Return the [X, Y] coordinate for the center point of the cell that contains the specified text.  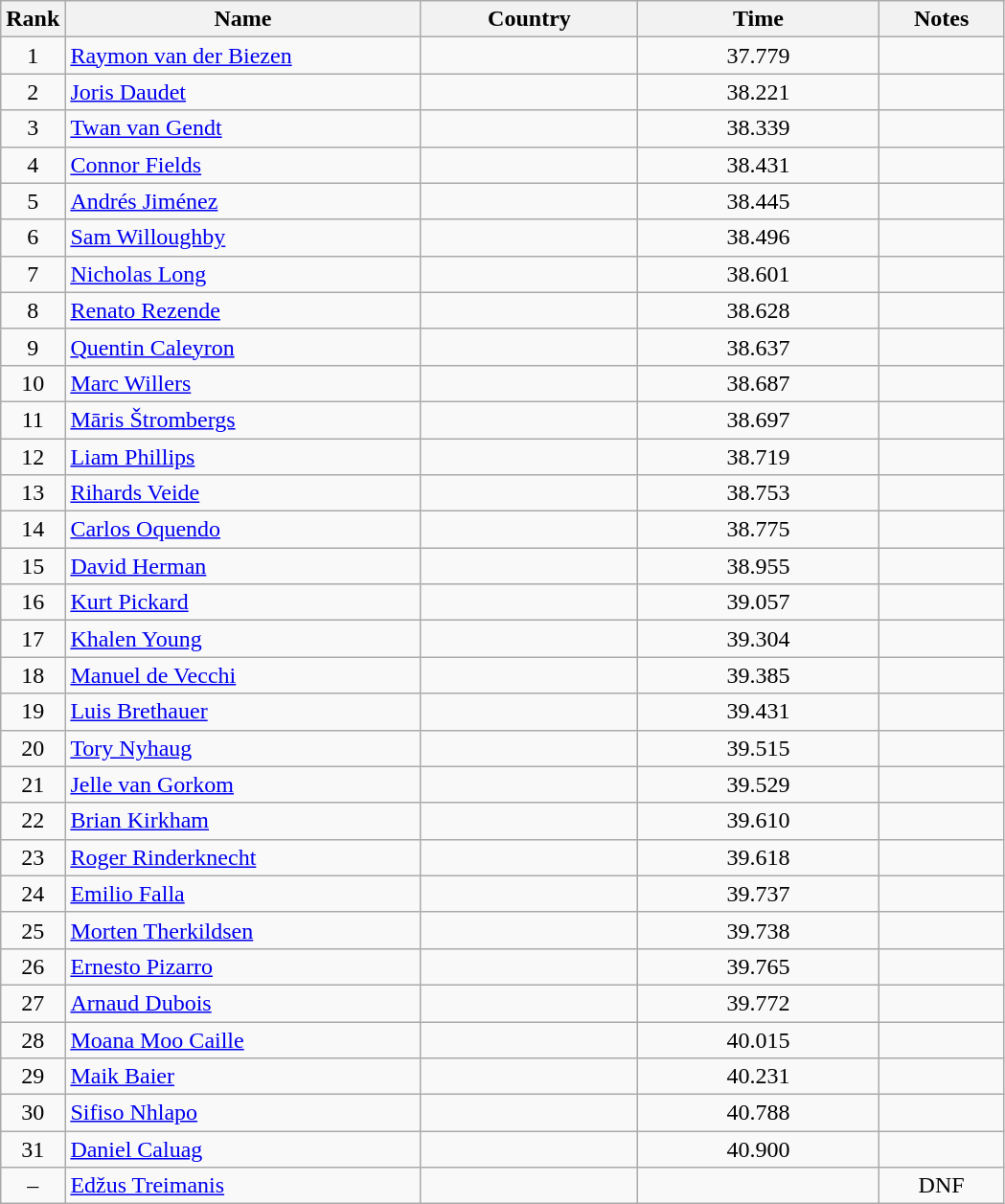
39.304 [759, 639]
Emilio Falla [243, 894]
Sam Willoughby [243, 238]
Daniel Caluag [243, 1149]
39.737 [759, 894]
Rihards Veide [243, 493]
Renato Rezende [243, 310]
Maik Baier [243, 1077]
27 [33, 1003]
Edžus Treimanis [243, 1186]
Tory Nyhaug [243, 748]
Māris Štrombergs [243, 420]
Andrés Jiménez [243, 201]
Time [759, 19]
DNF [941, 1186]
Quentin Caleyron [243, 347]
8 [33, 310]
Country [529, 19]
6 [33, 238]
39.057 [759, 602]
40.231 [759, 1077]
Ernesto Pizarro [243, 966]
Name [243, 19]
40.788 [759, 1113]
Khalen Young [243, 639]
23 [33, 857]
18 [33, 675]
Twan van Gendt [243, 128]
40.900 [759, 1149]
40.015 [759, 1039]
10 [33, 383]
Carlos Oquendo [243, 530]
Brian Kirkham [243, 821]
3 [33, 128]
Raymon van der Biezen [243, 56]
38.445 [759, 201]
2 [33, 92]
Joris Daudet [243, 92]
Marc Willers [243, 383]
9 [33, 347]
14 [33, 530]
39.610 [759, 821]
17 [33, 639]
38.221 [759, 92]
Manuel de Vecchi [243, 675]
Connor Fields [243, 165]
38.601 [759, 274]
Notes [941, 19]
Nicholas Long [243, 274]
30 [33, 1113]
26 [33, 966]
16 [33, 602]
Rank [33, 19]
38.719 [759, 457]
24 [33, 894]
38.775 [759, 530]
39.529 [759, 784]
12 [33, 457]
Liam Phillips [243, 457]
39.515 [759, 748]
38.697 [759, 420]
31 [33, 1149]
Luis Brethauer [243, 712]
38.496 [759, 238]
11 [33, 420]
Moana Moo Caille [243, 1039]
Arnaud Dubois [243, 1003]
5 [33, 201]
13 [33, 493]
29 [33, 1077]
39.772 [759, 1003]
39.738 [759, 930]
25 [33, 930]
39.385 [759, 675]
15 [33, 566]
Sifiso Nhlapo [243, 1113]
– [33, 1186]
38.687 [759, 383]
20 [33, 748]
19 [33, 712]
38.339 [759, 128]
28 [33, 1039]
38.753 [759, 493]
38.955 [759, 566]
39.431 [759, 712]
Roger Rinderknecht [243, 857]
Jelle van Gorkom [243, 784]
1 [33, 56]
David Herman [243, 566]
22 [33, 821]
37.779 [759, 56]
7 [33, 274]
Kurt Pickard [243, 602]
Morten Therkildsen [243, 930]
38.431 [759, 165]
39.618 [759, 857]
38.628 [759, 310]
4 [33, 165]
39.765 [759, 966]
38.637 [759, 347]
21 [33, 784]
